Pinpoint the cell where the given text exists, returning its (x, y) midpoint coordinate. 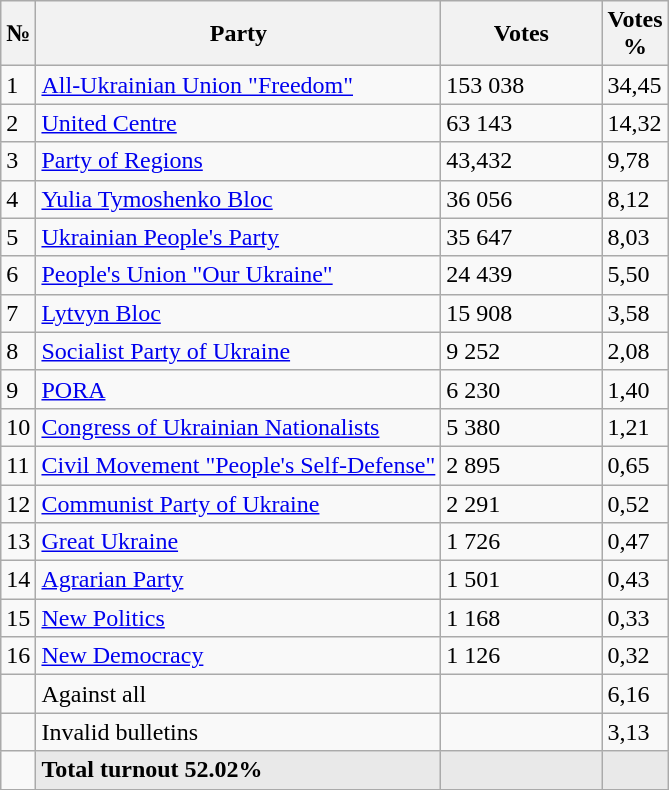
1 (18, 85)
6,16 (635, 694)
United Centre (238, 123)
8 (18, 351)
Yulia Tymoshenko Bloc (238, 199)
15 908 (522, 313)
0,52 (635, 503)
16 (18, 656)
5 (18, 237)
8,12 (635, 199)
3 (18, 161)
2 291 (522, 503)
Communist Party of Ukraine (238, 503)
3,13 (635, 732)
Party of Regions (238, 161)
1 126 (522, 656)
15 (18, 618)
3,58 (635, 313)
Total turnout 52.02% (238, 770)
1 726 (522, 542)
Civil Movement "People's Self-Defense" (238, 465)
8,03 (635, 237)
Socialist Party of Ukraine (238, 351)
4 (18, 199)
10 (18, 427)
9 252 (522, 351)
34,45 (635, 85)
9 (18, 389)
153 038 (522, 85)
2 895 (522, 465)
7 (18, 313)
Votes (522, 34)
Agrarian Party (238, 580)
Congress of Ukrainian Nationalists (238, 427)
Votes % (635, 34)
2,08 (635, 351)
63 143 (522, 123)
5,50 (635, 275)
0,47 (635, 542)
12 (18, 503)
0,43 (635, 580)
35 647 (522, 237)
43,432 (522, 161)
1 501 (522, 580)
9,78 (635, 161)
PORA (238, 389)
1,21 (635, 427)
Ukrainian People's Party (238, 237)
Against all (238, 694)
2 (18, 123)
1 168 (522, 618)
6 230 (522, 389)
14 (18, 580)
1,40 (635, 389)
0,33 (635, 618)
All-Ukrainian Union "Freedom" (238, 85)
Invalid bulletins (238, 732)
13 (18, 542)
People's Union "Our Ukraine" (238, 275)
6 (18, 275)
№ (18, 34)
0,65 (635, 465)
14,32 (635, 123)
0,32 (635, 656)
Party (238, 34)
24 439 (522, 275)
5 380 (522, 427)
Great Ukraine (238, 542)
New Politics (238, 618)
36 056 (522, 199)
Lytvyn Bloc (238, 313)
11 (18, 465)
New Democracy (238, 656)
